Return (X, Y) of the center of cell containing provided text 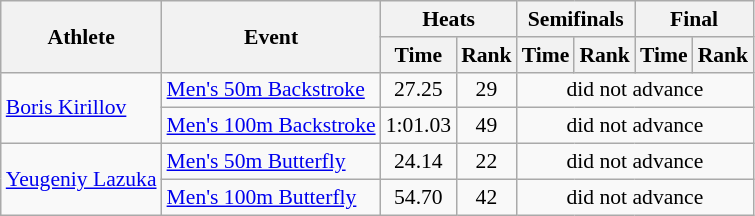
29 (486, 90)
Semifinals (576, 19)
Yeugeniy Lazuka (82, 180)
54.70 (418, 197)
Athlete (82, 36)
22 (486, 162)
Men's 50m Butterfly (272, 162)
27.25 (418, 90)
Men's 100m Butterfly (272, 197)
Men's 100m Backstroke (272, 126)
Heats (449, 19)
1:01.03 (418, 126)
24.14 (418, 162)
49 (486, 126)
Men's 50m Backstroke (272, 90)
Final (694, 19)
Event (272, 36)
42 (486, 197)
Boris Kirillov (82, 108)
